Output the [X, Y] coordinate of the center of the cell containing the given text.  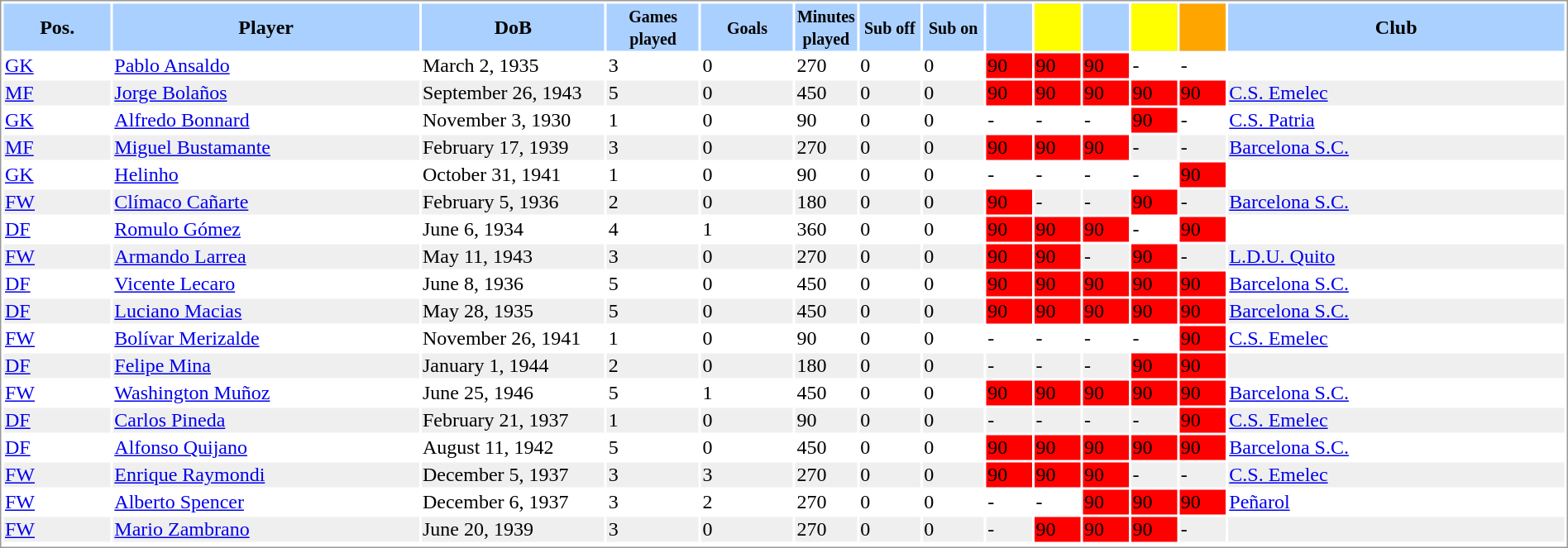
Felipe Mina [266, 366]
Alberto Spencer [266, 502]
Sub on [954, 26]
Peñarol [1396, 502]
Bolívar Merizalde [266, 338]
360 [826, 229]
Gamesplayed [653, 26]
Vicente Lecaro [266, 284]
4 [653, 229]
Club [1396, 26]
Armando Larrea [266, 257]
October 31, 1941 [513, 174]
June 8, 1936 [513, 284]
June 25, 1946 [513, 393]
November 26, 1941 [513, 338]
Minutesplayed [826, 26]
Enrique Raymondi [266, 475]
May 11, 1943 [513, 257]
Sub off [890, 26]
Romulo Gómez [266, 229]
November 3, 1930 [513, 120]
February 5, 1936 [513, 203]
January 1, 1944 [513, 366]
Goals [748, 26]
Carlos Pineda [266, 421]
June 20, 1939 [513, 530]
Luciano Macias [266, 312]
Player [266, 26]
Clímaco Cañarte [266, 203]
September 26, 1943 [513, 93]
June 6, 1934 [513, 229]
Washington Muñoz [266, 393]
Alfonso Quijano [266, 447]
DoB [513, 26]
Helinho [266, 174]
February 21, 1937 [513, 421]
Jorge Bolaños [266, 93]
May 28, 1935 [513, 312]
Alfredo Bonnard [266, 120]
December 6, 1937 [513, 502]
Mario Zambrano [266, 530]
L.D.U. Quito [1396, 257]
Miguel Bustamante [266, 148]
February 17, 1939 [513, 148]
August 11, 1942 [513, 447]
March 2, 1935 [513, 65]
C.S. Patria [1396, 120]
Pablo Ansaldo [266, 65]
Pos. [56, 26]
December 5, 1937 [513, 475]
